Return (X, Y) of the center of cell containing provided text 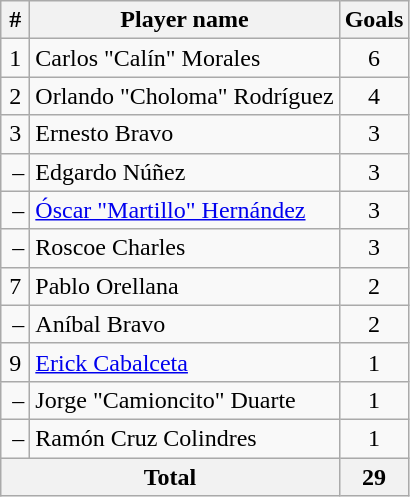
7 (16, 286)
Goals (374, 20)
6 (374, 58)
Edgardo Núñez (184, 172)
Roscoe Charles (184, 248)
Ramón Cruz Colindres (184, 438)
Aníbal Bravo (184, 324)
9 (16, 362)
Pablo Orellana (184, 286)
Total (170, 477)
Ernesto Bravo (184, 134)
Player name (184, 20)
Erick Cabalceta (184, 362)
Jorge "Camioncito" Duarte (184, 400)
# (16, 20)
4 (374, 96)
Orlando "Choloma" Rodríguez (184, 96)
Óscar "Martillo" Hernández (184, 210)
29 (374, 477)
Carlos "Calín" Morales (184, 58)
